Find where the given text appears and provide that cell's center as [X, Y] coordinate. 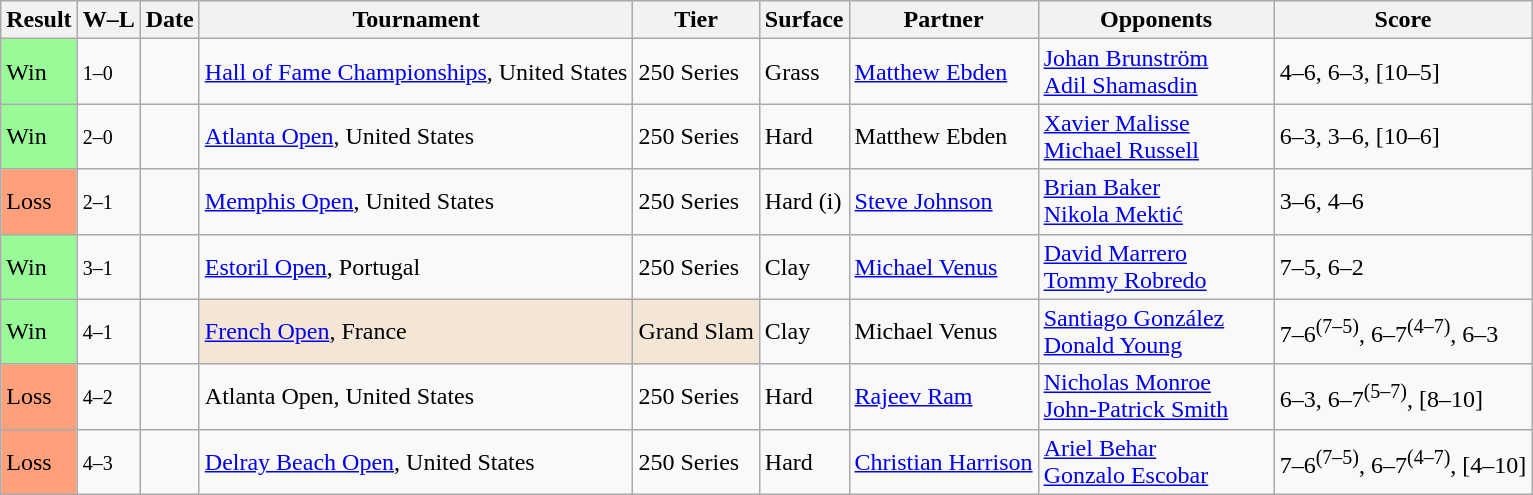
7–5, 6–2 [1403, 266]
Surface [804, 20]
Hall of Fame Championships, United States [416, 72]
Grand Slam [696, 332]
Johan Brunström Adil Shamasdin [1156, 72]
1–0 [108, 72]
Date [170, 20]
Grass [804, 72]
Brian Baker Nikola Mektić [1156, 202]
Hard (i) [804, 202]
2–0 [108, 136]
4–3 [108, 462]
7–6(7–5), 6–7(4–7), [4–10] [1403, 462]
David Marrero Tommy Robredo [1156, 266]
W–L [108, 20]
4–2 [108, 396]
Partner [944, 20]
Score [1403, 20]
Steve Johnson [944, 202]
6–3, 6–7(5–7), [8–10] [1403, 396]
3–6, 4–6 [1403, 202]
4–1 [108, 332]
Xavier Malisse Michael Russell [1156, 136]
Result [39, 20]
6–3, 3–6, [10–6] [1403, 136]
Delray Beach Open, United States [416, 462]
7–6(7–5), 6–7(4–7), 6–3 [1403, 332]
Santiago González Donald Young [1156, 332]
4–6, 6–3, [10–5] [1403, 72]
Ariel Behar Gonzalo Escobar [1156, 462]
French Open, France [416, 332]
Rajeev Ram [944, 396]
Nicholas Monroe John-Patrick Smith [1156, 396]
3–1 [108, 266]
Opponents [1156, 20]
Memphis Open, United States [416, 202]
Christian Harrison [944, 462]
Tournament [416, 20]
2–1 [108, 202]
Estoril Open, Portugal [416, 266]
Tier [696, 20]
